Find where the given text appears and provide that cell's center as [x, y] coordinate. 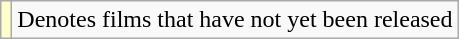
Denotes films that have not yet been released [235, 20]
